Provide the (X, Y) coordinate of the cell's center where the given text is located.  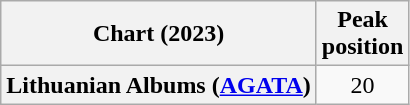
20 (362, 85)
Chart (2023) (159, 34)
Peakposition (362, 34)
Lithuanian Albums (AGATA) (159, 85)
